Search for the cell housing the specified text and yield its [x, y] center coordinate. 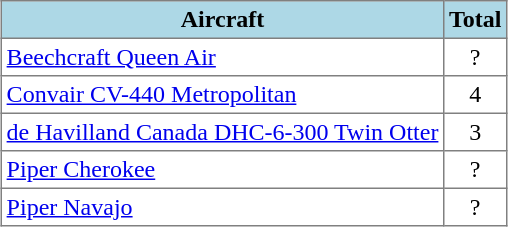
Beechcraft Queen Air [222, 57]
Piper Cherokee [222, 170]
Piper Navajo [222, 207]
3 [476, 132]
Total [476, 20]
de Havilland Canada DHC-6-300 Twin Otter [222, 132]
Convair CV-440 Metropolitan [222, 95]
Aircraft [222, 20]
4 [476, 95]
